Search for the cell housing the specified text and yield its (X, Y) center coordinate. 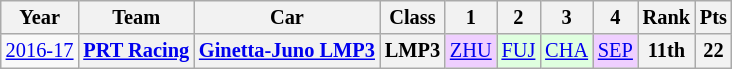
3 (566, 17)
PRT Racing (136, 51)
Team (136, 17)
11th (666, 51)
Class (412, 17)
Ginetta-Juno LMP3 (287, 51)
Pts (714, 17)
2 (519, 17)
22 (714, 51)
FUJ (519, 51)
1 (471, 17)
4 (616, 17)
ZHU (471, 51)
SEP (616, 51)
Car (287, 17)
Year (40, 17)
CHA (566, 51)
Rank (666, 17)
2016-17 (40, 51)
LMP3 (412, 51)
